Scan for the cell matching the given text and deliver its [X, Y] coordinate at center. 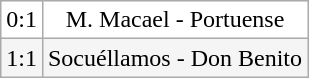
1:1 [22, 58]
Socuéllamos - Don Benito [174, 58]
M. Macael - Portuense [174, 20]
0:1 [22, 20]
